Scan for the cell matching the given text and deliver its [x, y] coordinate at center. 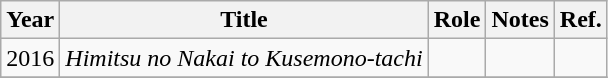
Title [244, 20]
Notes [520, 20]
Year [30, 20]
2016 [30, 58]
Ref. [580, 20]
Role [457, 20]
Himitsu no Nakai to Kusemono-tachi [244, 58]
